Provide the [x, y] coordinate of the cell's center where the given text is located.  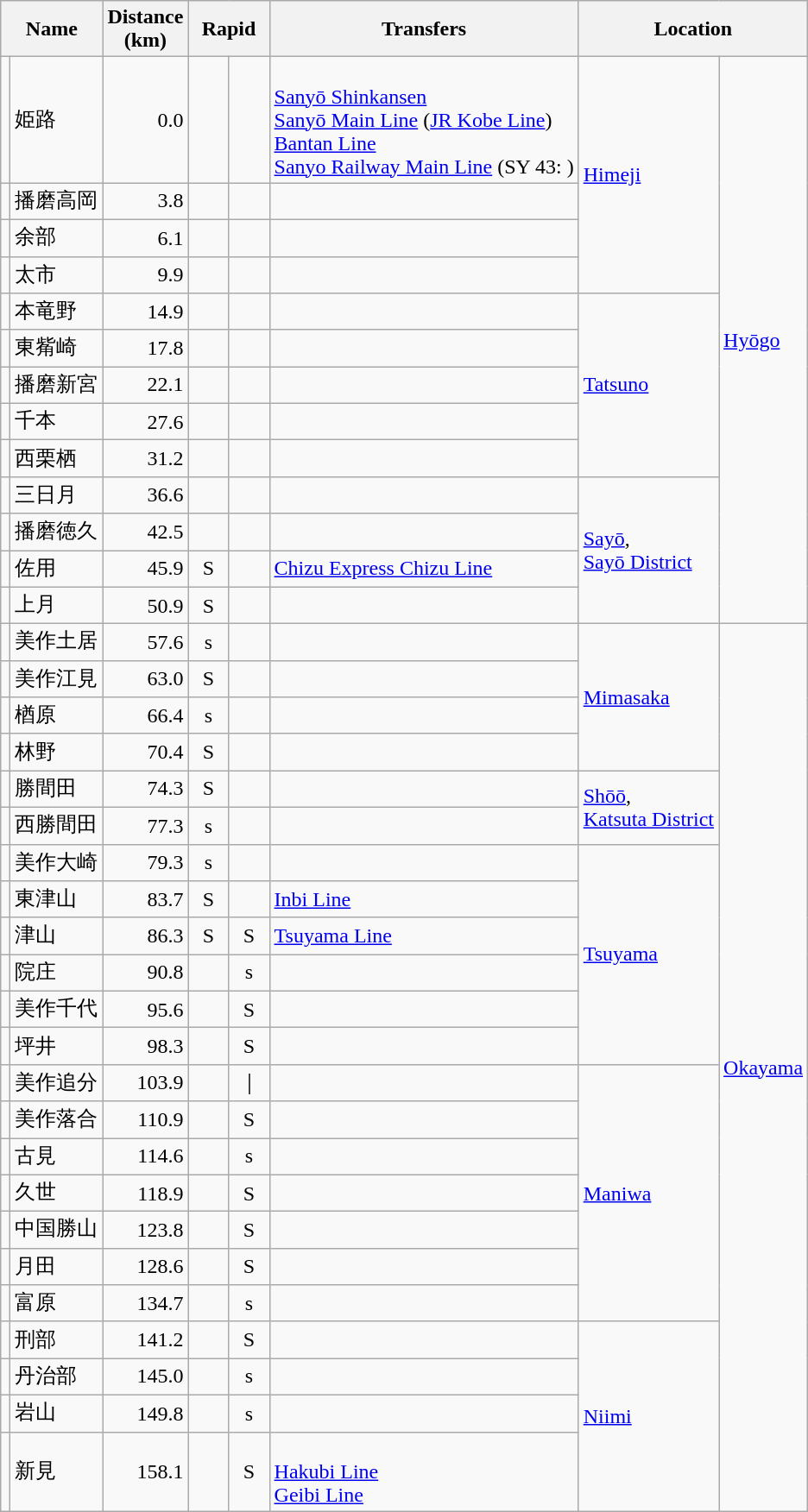
余部 [57, 238]
｜ [249, 1082]
83.7 [145, 899]
楢原 [57, 716]
Transfers [424, 29]
本竜野 [57, 312]
東津山 [57, 899]
千本 [57, 421]
美作落合 [57, 1120]
22.1 [145, 385]
院庄 [57, 973]
Sanyō Shinkansen Sanyō Main Line (JR Kobe Line) Bantan Line Sanyo Railway Main Line (SY 43: ) [424, 120]
津山 [57, 936]
勝間田 [57, 789]
17.8 [145, 349]
三日月 [57, 495]
美作千代 [57, 1010]
0.0 [145, 120]
久世 [57, 1193]
美作江見 [57, 678]
Hyōgo [763, 340]
Distance (km) [145, 29]
西栗栖 [57, 459]
42.5 [145, 532]
播磨高岡 [57, 202]
14.9 [145, 312]
新見 [57, 1471]
27.6 [145, 421]
63.0 [145, 678]
東觜崎 [57, 349]
Tatsuno [648, 385]
103.9 [145, 1082]
9.9 [145, 274]
66.4 [145, 716]
98.3 [145, 1046]
林野 [57, 753]
57.6 [145, 642]
月田 [57, 1267]
西勝間田 [57, 825]
岩山 [57, 1414]
141.2 [145, 1339]
美作追分 [57, 1082]
Rapid [229, 29]
中国勝山 [57, 1231]
播磨新宮 [57, 385]
145.0 [145, 1377]
31.2 [145, 459]
丹治部 [57, 1377]
Okayama [763, 1068]
Location [692, 29]
50.9 [145, 606]
Tsuyama Line [424, 936]
128.6 [145, 1267]
118.9 [145, 1193]
播磨徳久 [57, 532]
158.1 [145, 1471]
149.8 [145, 1414]
95.6 [145, 1010]
134.7 [145, 1303]
Himeji [648, 175]
110.9 [145, 1120]
Mimasaka [648, 697]
70.4 [145, 753]
Name [52, 29]
美作大崎 [57, 863]
美作土居 [57, 642]
富原 [57, 1303]
佐用 [57, 570]
古見 [57, 1156]
90.8 [145, 973]
Maniwa [648, 1193]
123.8 [145, 1231]
姫路 [57, 120]
3.8 [145, 202]
114.6 [145, 1156]
77.3 [145, 825]
太市 [57, 274]
坪井 [57, 1046]
Inbi Line [424, 899]
上月 [57, 606]
36.6 [145, 495]
Shōō,Katsuta District [648, 808]
Chizu Express Chizu Line [424, 570]
Hakubi Line Geibi Line [424, 1471]
刑部 [57, 1339]
Tsuyama [648, 954]
45.9 [145, 570]
Sayō,Sayō District [648, 550]
79.3 [145, 863]
74.3 [145, 789]
Niimi [648, 1416]
86.3 [145, 936]
6.1 [145, 238]
